Extract the (X, Y) coordinate from the center of the cell holding the provided text.  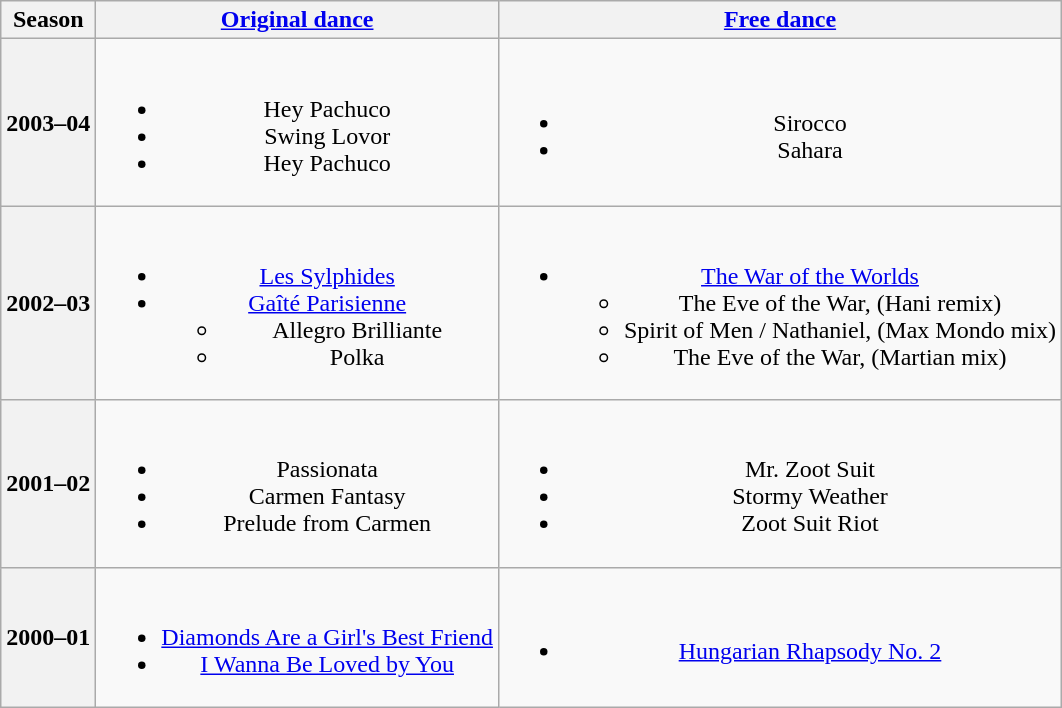
2002–03 (48, 303)
Free dance (780, 20)
Diamonds Are a Girl's Best Friend I Wanna Be Loved by You (298, 637)
2001–02 (48, 484)
Original dance (298, 20)
Hey PachucoSwing LovorHey Pachuco (298, 122)
Passionata Carmen Fantasy Prelude from Carmen (298, 484)
2003–04 (48, 122)
Mr. Zoot Suit Stormy WeatherZoot Suit Riot (780, 484)
Sirocco Sahara (780, 122)
Les Sylphides Gaîté Parisienne Allegro BrilliantePolka (298, 303)
The War of the Worlds The Eve of the War, (Hani remix)Spirit of Men / Nathaniel, (Max Mondo mix)The Eve of the War, (Martian mix) (780, 303)
2000–01 (48, 637)
Season (48, 20)
Hungarian Rhapsody No. 2 (780, 637)
